Identify which cell holds the provided text, then report its (X, Y) central coordinate. 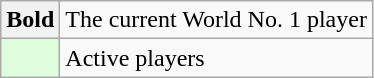
Active players (216, 58)
The current World No. 1 player (216, 20)
Bold (30, 20)
